Determine the (X, Y) coordinate at the center of the cell enclosing the given text.  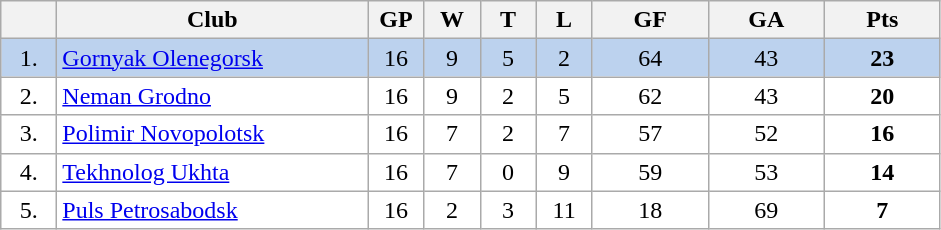
Neman Grodno (212, 96)
0 (508, 172)
57 (650, 134)
2. (29, 96)
62 (650, 96)
4. (29, 172)
T (508, 20)
L (564, 20)
20 (882, 96)
18 (650, 210)
59 (650, 172)
14 (882, 172)
69 (766, 210)
W (452, 20)
11 (564, 210)
23 (882, 58)
5. (29, 210)
3. (29, 134)
Club (212, 20)
GF (650, 20)
Polimir Novopolotsk (212, 134)
Puls Petrosabodsk (212, 210)
64 (650, 58)
GP (396, 20)
3 (508, 210)
Pts (882, 20)
1. (29, 58)
Gornyak Olenegorsk (212, 58)
52 (766, 134)
Tekhnolog Ukhta (212, 172)
53 (766, 172)
GA (766, 20)
